Identify which cell holds the provided text, then report its (X, Y) central coordinate. 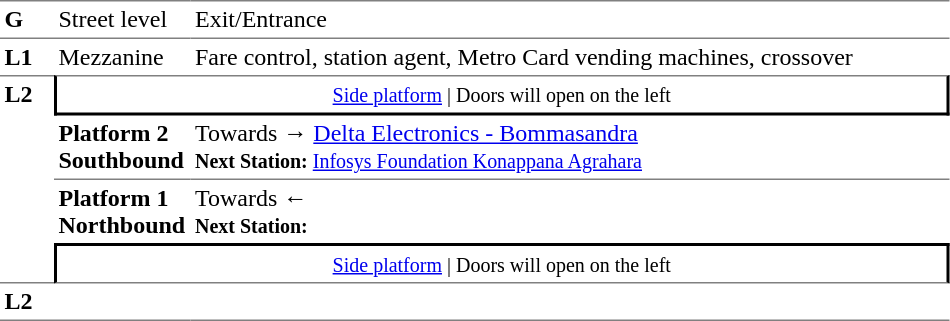
Exit/Entrance (570, 20)
Towards ← Next Station: (570, 212)
L2 (27, 179)
G (27, 20)
Platform 2Southbound (122, 148)
Platform 1Northbound (122, 212)
L1 (27, 57)
Fare control, station agent, Metro Card vending machines, crossover (570, 57)
Mezzanine (122, 57)
Towards → Delta Electronics - BommasandraNext Station: Infosys Foundation Konappana Agrahara (570, 148)
Street level (122, 20)
